Detect which cell encompasses the target text, then output its (X, Y) center coordinate. 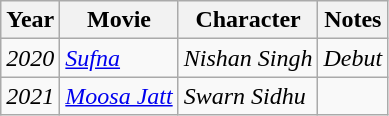
Movie (119, 20)
Sufna (119, 58)
2020 (30, 58)
Character (248, 20)
Debut (353, 58)
Year (30, 20)
Swarn Sidhu (248, 96)
Moosa Jatt (119, 96)
Nishan Singh (248, 58)
2021 (30, 96)
Notes (353, 20)
